Return (X, Y) of the center of cell containing provided text 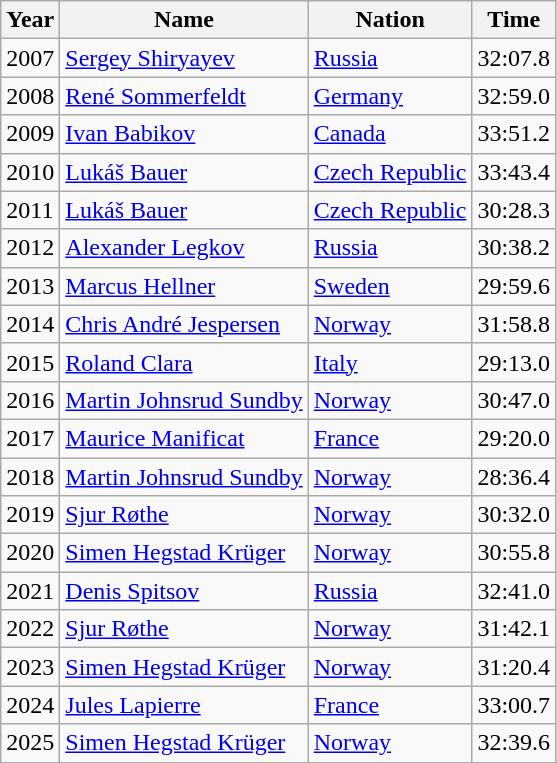
2015 (30, 362)
31:42.1 (514, 629)
32:41.0 (514, 591)
2024 (30, 705)
31:20.4 (514, 667)
2021 (30, 591)
Italy (390, 362)
Maurice Manificat (184, 438)
Jules Lapierre (184, 705)
33:43.4 (514, 172)
Year (30, 20)
30:47.0 (514, 400)
30:38.2 (514, 248)
2022 (30, 629)
Ivan Babikov (184, 134)
2019 (30, 515)
Roland Clara (184, 362)
29:13.0 (514, 362)
30:32.0 (514, 515)
2007 (30, 58)
29:59.6 (514, 286)
2013 (30, 286)
30:28.3 (514, 210)
32:59.0 (514, 96)
2014 (30, 324)
33:00.7 (514, 705)
Marcus Hellner (184, 286)
2008 (30, 96)
Name (184, 20)
30:55.8 (514, 553)
33:51.2 (514, 134)
2016 (30, 400)
2018 (30, 477)
2012 (30, 248)
Chris André Jespersen (184, 324)
Time (514, 20)
2010 (30, 172)
28:36.4 (514, 477)
Nation (390, 20)
Alexander Legkov (184, 248)
Sergey Shiryayev (184, 58)
29:20.0 (514, 438)
Canada (390, 134)
32:07.8 (514, 58)
Sweden (390, 286)
2011 (30, 210)
2017 (30, 438)
2020 (30, 553)
2023 (30, 667)
René Sommerfeldt (184, 96)
2009 (30, 134)
2025 (30, 743)
31:58.8 (514, 324)
Germany (390, 96)
32:39.6 (514, 743)
Denis Spitsov (184, 591)
